Return the (x, y) coordinate for the center point of the cell that contains the specified text.  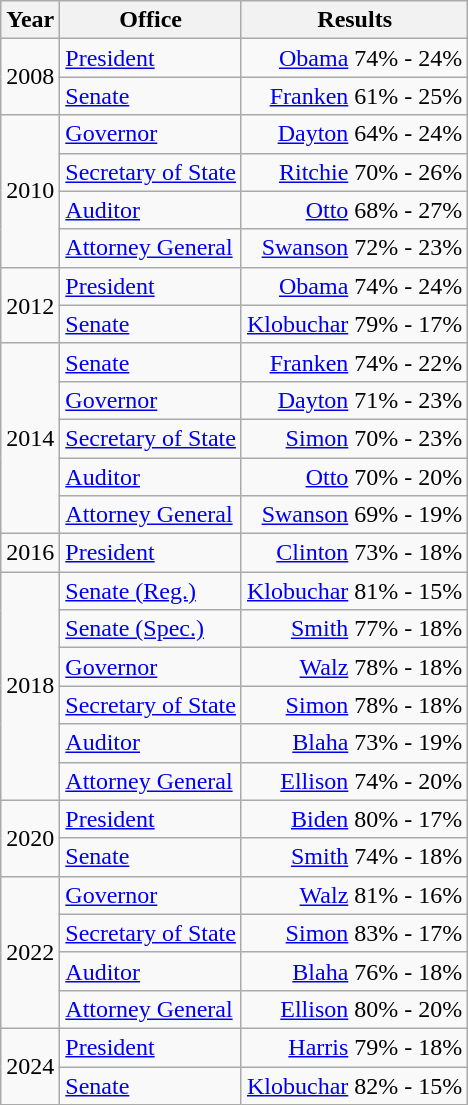
Blaha 73% - 19% (354, 743)
2014 (30, 438)
Simon 70% - 23% (354, 438)
Smith 74% - 18% (354, 857)
Ellison 80% - 20% (354, 1009)
Swanson 69% - 19% (354, 515)
Office (151, 20)
Results (354, 20)
Simon 78% - 18% (354, 705)
Klobuchar 81% - 15% (354, 591)
Dayton 64% - 24% (354, 134)
2012 (30, 305)
Walz 78% - 18% (354, 667)
Senate (Reg.) (151, 591)
2008 (30, 77)
Simon 83% - 17% (354, 933)
Klobuchar 79% - 17% (354, 324)
Dayton 71% - 23% (354, 400)
2018 (30, 686)
2016 (30, 553)
Blaha 76% - 18% (354, 971)
2022 (30, 952)
Swanson 72% - 23% (354, 248)
Clinton 73% - 18% (354, 553)
2024 (30, 1066)
Franken 74% - 22% (354, 362)
Ritchie 70% - 26% (354, 172)
Ellison 74% - 20% (354, 781)
Biden 80% - 17% (354, 819)
Senate (Spec.) (151, 629)
2020 (30, 838)
Klobuchar 82% - 15% (354, 1085)
Franken 61% - 25% (354, 96)
Smith 77% - 18% (354, 629)
Otto 68% - 27% (354, 210)
Walz 81% - 16% (354, 895)
Otto 70% - 20% (354, 477)
Harris 79% - 18% (354, 1047)
Year (30, 20)
2010 (30, 191)
